Determine the (X, Y) coordinate at the center of the cell enclosing the given text.  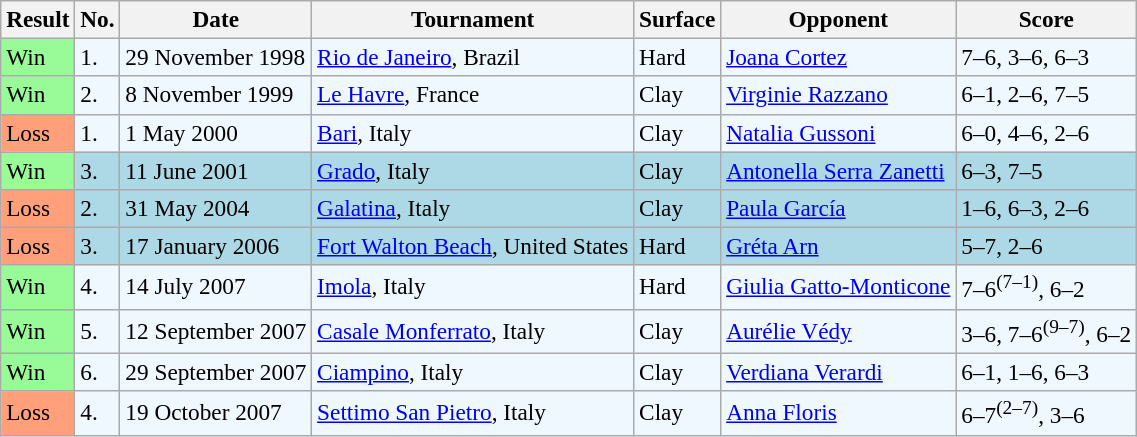
6–1, 1–6, 6–3 (1046, 372)
Giulia Gatto-Monticone (838, 287)
Imola, Italy (473, 287)
11 June 2001 (216, 170)
6. (98, 372)
6–1, 2–6, 7–5 (1046, 95)
29 September 2007 (216, 372)
Paula García (838, 208)
6–3, 7–5 (1046, 170)
Galatina, Italy (473, 208)
7–6(7–1), 6–2 (1046, 287)
Bari, Italy (473, 133)
Ciampino, Italy (473, 372)
1 May 2000 (216, 133)
5. (98, 331)
3–6, 7–6(9–7), 6–2 (1046, 331)
Opponent (838, 19)
Score (1046, 19)
Result (38, 19)
Natalia Gussoni (838, 133)
Verdiana Verardi (838, 372)
Gréta Arn (838, 246)
Tournament (473, 19)
31 May 2004 (216, 208)
No. (98, 19)
1–6, 6–3, 2–6 (1046, 208)
29 November 1998 (216, 57)
Virginie Razzano (838, 95)
Settimo San Pietro, Italy (473, 413)
Date (216, 19)
19 October 2007 (216, 413)
17 January 2006 (216, 246)
6–0, 4–6, 2–6 (1046, 133)
6–7(2–7), 3–6 (1046, 413)
14 July 2007 (216, 287)
Joana Cortez (838, 57)
Casale Monferrato, Italy (473, 331)
8 November 1999 (216, 95)
12 September 2007 (216, 331)
Surface (678, 19)
Fort Walton Beach, United States (473, 246)
Antonella Serra Zanetti (838, 170)
5–7, 2–6 (1046, 246)
Aurélie Védy (838, 331)
Anna Floris (838, 413)
Grado, Italy (473, 170)
Le Havre, France (473, 95)
7–6, 3–6, 6–3 (1046, 57)
Rio de Janeiro, Brazil (473, 57)
